Identify which cell holds the provided text, then report its (x, y) central coordinate. 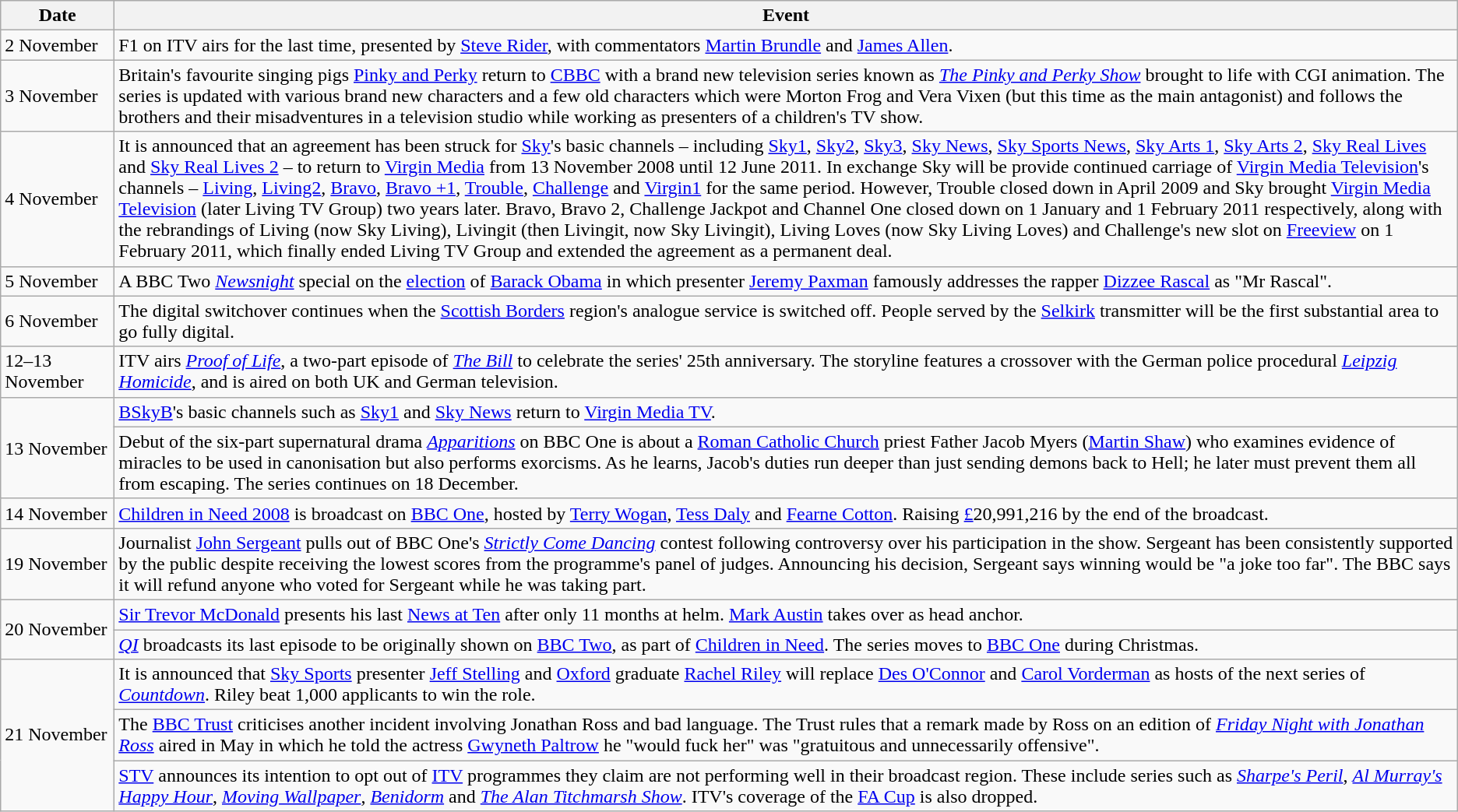
2 November (58, 45)
12–13 November (58, 372)
Event (786, 16)
20 November (58, 629)
13 November (58, 448)
QI broadcasts its last episode to be originally shown on BBC Two, as part of Children in Need. The series moves to BBC One during Christmas. (786, 644)
Sir Trevor McDonald presents his last News at Ten after only 11 months at helm. Mark Austin takes over as head anchor. (786, 614)
4 November (58, 199)
F1 on ITV airs for the last time, presented by Steve Rider, with commentators Martin Brundle and James Allen. (786, 45)
6 November (58, 321)
3 November (58, 96)
5 November (58, 281)
14 November (58, 513)
Date (58, 16)
Children in Need 2008 is broadcast on BBC One, hosted by Terry Wogan, Tess Daly and Fearne Cotton. Raising £20,991,216 by the end of the broadcast. (786, 513)
19 November (58, 564)
BSkyB's basic channels such as Sky1 and Sky News return to Virgin Media TV. (786, 412)
21 November (58, 735)
